Identify which cell holds the provided text, then report its (x, y) central coordinate. 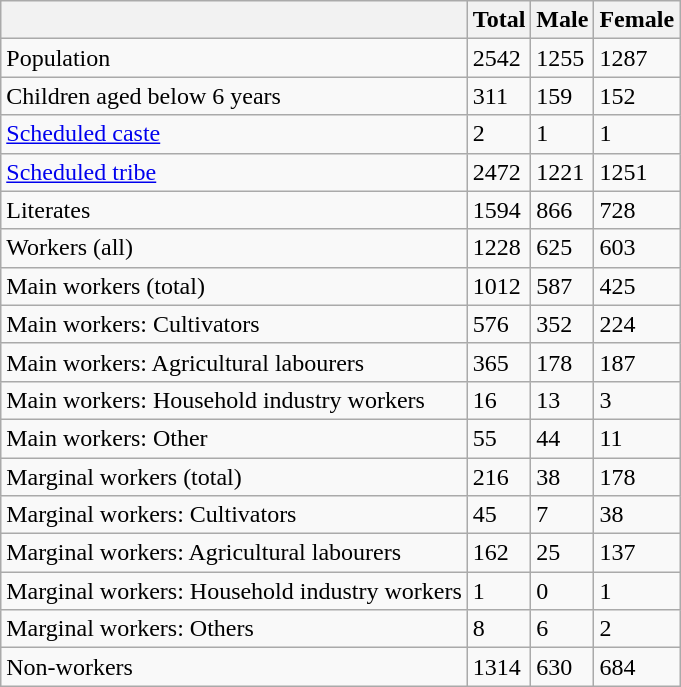
1255 (562, 58)
Marginal workers: Others (234, 629)
587 (562, 286)
162 (499, 553)
159 (562, 96)
630 (562, 667)
Workers (all) (234, 248)
1228 (499, 248)
365 (499, 362)
1594 (499, 210)
425 (637, 286)
0 (562, 591)
11 (637, 438)
44 (562, 438)
Main workers: Agricultural labourers (234, 362)
8 (499, 629)
2472 (499, 172)
866 (562, 210)
Male (562, 20)
6 (562, 629)
Main workers: Household industry workers (234, 400)
45 (499, 515)
Main workers: Cultivators (234, 324)
Children aged below 6 years (234, 96)
1012 (499, 286)
Scheduled tribe (234, 172)
Female (637, 20)
Non-workers (234, 667)
137 (637, 553)
603 (637, 248)
576 (499, 324)
25 (562, 553)
152 (637, 96)
2542 (499, 58)
55 (499, 438)
1221 (562, 172)
728 (637, 210)
Population (234, 58)
Main workers (total) (234, 286)
352 (562, 324)
Marginal workers: Cultivators (234, 515)
1314 (499, 667)
1251 (637, 172)
Literates (234, 210)
187 (637, 362)
Marginal workers: Agricultural labourers (234, 553)
7 (562, 515)
625 (562, 248)
Marginal workers: Household industry workers (234, 591)
1287 (637, 58)
Main workers: Other (234, 438)
224 (637, 324)
13 (562, 400)
Total (499, 20)
311 (499, 96)
Marginal workers (total) (234, 477)
3 (637, 400)
684 (637, 667)
216 (499, 477)
16 (499, 400)
Scheduled caste (234, 134)
